Scan for the cell matching the given text and deliver its [x, y] coordinate at center. 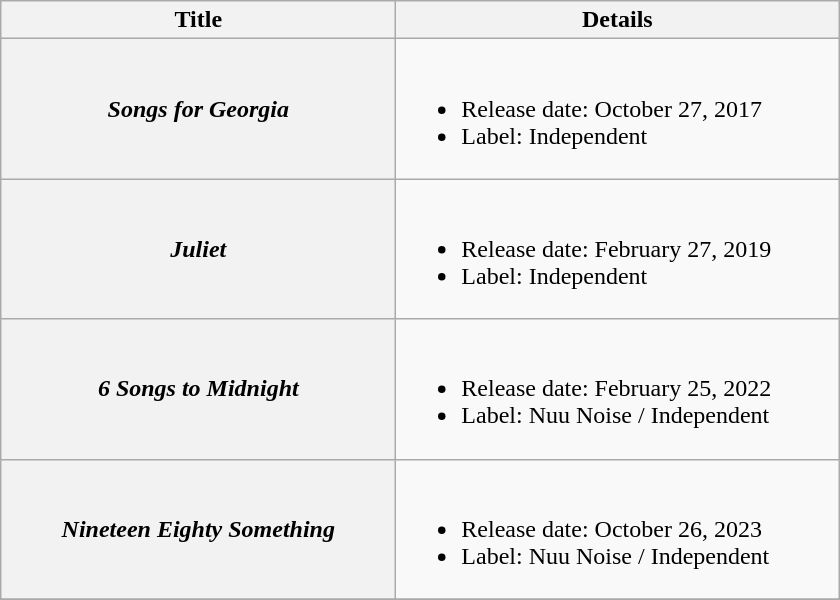
Release date: February 27, 2019Label: Independent [618, 249]
Juliet [198, 249]
Title [198, 20]
Release date: October 27, 2017Label: Independent [618, 109]
6 Songs to Midnight [198, 389]
Release date: October 26, 2023Label: Nuu Noise / Independent [618, 529]
Nineteen Eighty Something [198, 529]
Songs for Georgia [198, 109]
Details [618, 20]
Release date: February 25, 2022Label: Nuu Noise / Independent [618, 389]
